Detect which cell encompasses the target text, then output its (x, y) center coordinate. 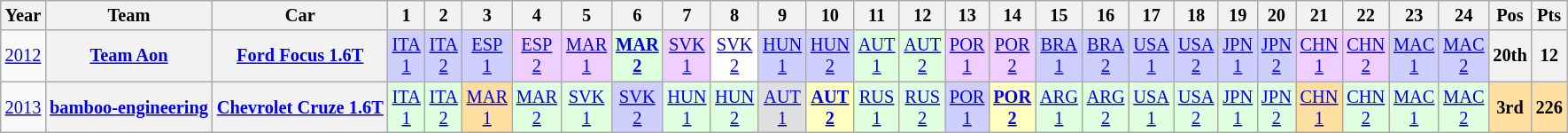
Pos (1510, 15)
bamboo-engineering (129, 107)
18 (1196, 15)
20 (1277, 15)
16 (1106, 15)
Ford Focus 1.6T (300, 56)
Year (23, 15)
Chevrolet Cruze 1.6T (300, 107)
RUS2 (922, 107)
2013 (23, 107)
Team (129, 15)
14 (1012, 15)
3 (487, 15)
7 (687, 15)
RUS1 (877, 107)
24 (1463, 15)
13 (967, 15)
Pts (1549, 15)
19 (1238, 15)
ARG2 (1106, 107)
ARG1 (1060, 107)
Car (300, 15)
11 (877, 15)
22 (1366, 15)
3rd (1510, 107)
2012 (23, 56)
20th (1510, 56)
6 (637, 15)
9 (782, 15)
ESP2 (537, 56)
23 (1414, 15)
21 (1320, 15)
17 (1151, 15)
15 (1060, 15)
BRA1 (1060, 56)
ESP1 (487, 56)
2 (444, 15)
Team Aon (129, 56)
10 (830, 15)
4 (537, 15)
226 (1549, 107)
BRA2 (1106, 56)
5 (586, 15)
8 (734, 15)
1 (407, 15)
